Extract the (X, Y) coordinate from the center of the cell holding the provided text.  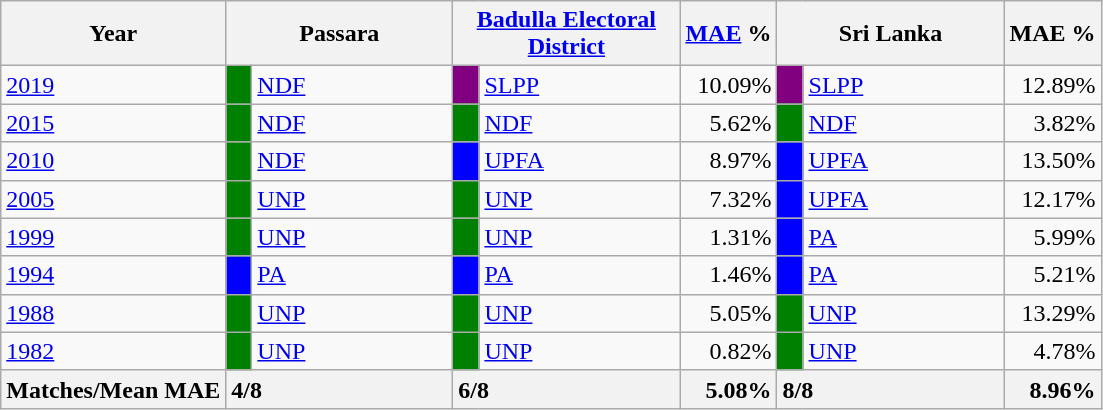
6/8 (566, 389)
2019 (114, 85)
10.09% (728, 85)
5.99% (1052, 237)
13.50% (1052, 161)
Year (114, 34)
1999 (114, 237)
1994 (114, 275)
2010 (114, 161)
8.96% (1052, 389)
0.82% (728, 351)
13.29% (1052, 313)
5.08% (728, 389)
3.82% (1052, 123)
12.89% (1052, 85)
4/8 (340, 389)
7.32% (728, 199)
1988 (114, 313)
1.31% (728, 237)
1.46% (728, 275)
8/8 (890, 389)
Passara (340, 34)
5.62% (728, 123)
Badulla Electoral District (566, 34)
2005 (114, 199)
12.17% (1052, 199)
1982 (114, 351)
5.21% (1052, 275)
2015 (114, 123)
5.05% (728, 313)
Sri Lanka (890, 34)
8.97% (728, 161)
4.78% (1052, 351)
Matches/Mean MAE (114, 389)
